Search for the cell housing the specified text and yield its [X, Y] center coordinate. 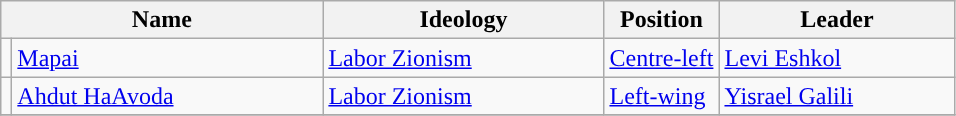
Mapai [168, 58]
Name [162, 20]
Yisrael Galili [837, 96]
Ideology [464, 20]
Left-wing [662, 96]
Leader [837, 20]
Position [662, 20]
Ahdut HaAvoda [168, 96]
Levi Eshkol [837, 58]
Centre-left [662, 58]
